Return the (x, y) coordinate for the center point of the cell that contains the specified text.  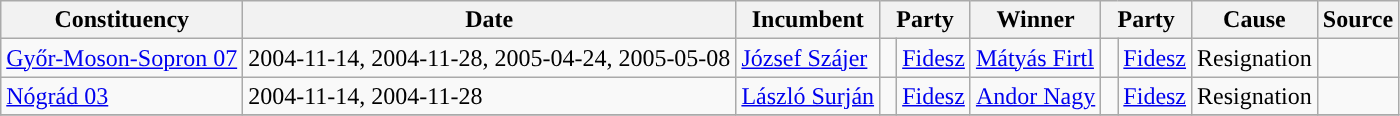
Constituency (122, 20)
Winner (1035, 20)
Győr-Moson-Sopron 07 (122, 58)
Cause (1255, 20)
2004-11-14, 2004-11-28, 2005-04-24, 2005-05-08 (490, 58)
Andor Nagy (1035, 96)
Mátyás Firtl (1035, 58)
Incumbent (808, 20)
Date (490, 20)
László Surján (808, 96)
Source (1358, 20)
2004-11-14, 2004-11-28 (490, 96)
József Szájer (808, 58)
Nógrád 03 (122, 96)
